Locate the cell with the specified text and output its [X, Y] center coordinate. 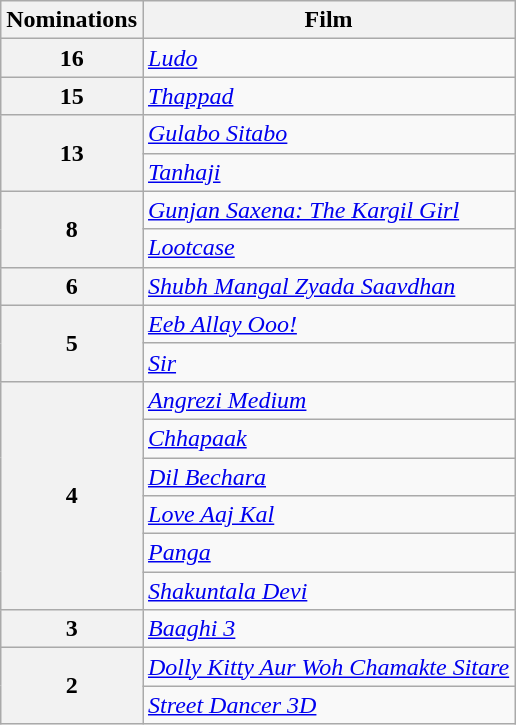
4 [72, 495]
Dil Bechara [328, 477]
8 [72, 229]
5 [72, 343]
13 [72, 153]
Street Dancer 3D [328, 705]
Eeb Allay Ooo! [328, 324]
16 [72, 58]
Ludo [328, 58]
Sir [328, 362]
Thappad [328, 96]
15 [72, 96]
Panga [328, 553]
Lootcase [328, 248]
Baaghi 3 [328, 629]
6 [72, 286]
Love Aaj Kal [328, 515]
Gulabo Sitabo [328, 134]
3 [72, 629]
Film [328, 20]
2 [72, 686]
Gunjan Saxena: The Kargil Girl [328, 210]
Shakuntala Devi [328, 591]
Tanhaji [328, 172]
Angrezi Medium [328, 400]
Nominations [72, 20]
Shubh Mangal Zyada Saavdhan [328, 286]
Chhapaak [328, 438]
Dolly Kitty Aur Woh Chamakte Sitare [328, 667]
